Search for the cell housing the specified text and yield its [X, Y] center coordinate. 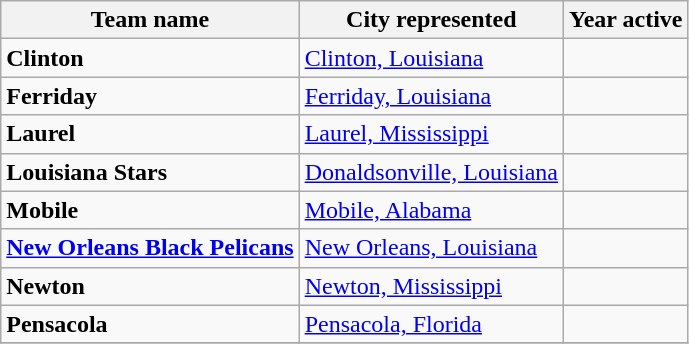
Donaldsonville, Louisiana [431, 172]
Ferriday, Louisiana [431, 96]
Mobile [150, 210]
Laurel [150, 134]
Year active [626, 20]
City represented [431, 20]
Newton [150, 286]
Mobile, Alabama [431, 210]
Clinton, Louisiana [431, 58]
Pensacola [150, 324]
Pensacola, Florida [431, 324]
Team name [150, 20]
Louisiana Stars [150, 172]
Clinton [150, 58]
Newton, Mississippi [431, 286]
Laurel, Mississippi [431, 134]
New Orleans, Louisiana [431, 248]
New Orleans Black Pelicans [150, 248]
Ferriday [150, 96]
